Return (X, Y) of the center of cell containing provided text 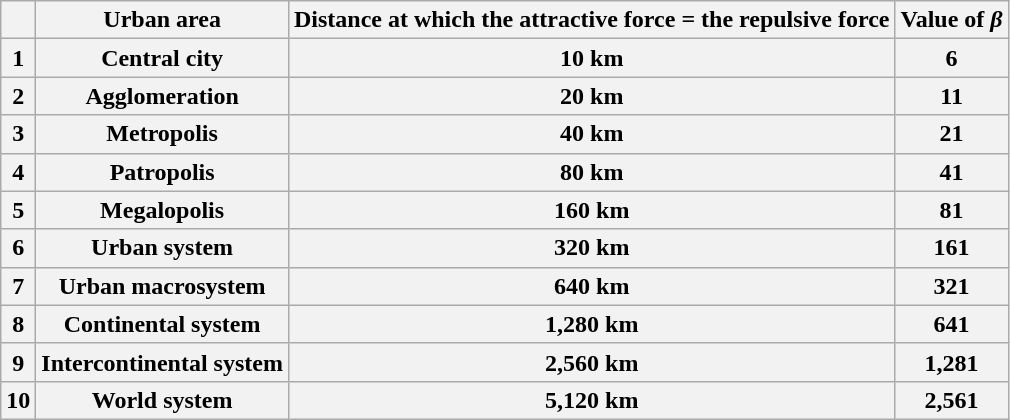
Urban area (162, 20)
Central city (162, 58)
Agglomeration (162, 96)
World system (162, 400)
4 (18, 172)
2,560 km (592, 362)
9 (18, 362)
1,280 km (592, 324)
10 (18, 400)
21 (952, 134)
320 km (592, 248)
2 (18, 96)
Megalopolis (162, 210)
160 km (592, 210)
81 (952, 210)
640 km (592, 286)
Metropolis (162, 134)
1,281 (952, 362)
Intercontinental system (162, 362)
10 km (592, 58)
Distance at which the attractive force = the repulsive force (592, 20)
3 (18, 134)
40 km (592, 134)
80 km (592, 172)
7 (18, 286)
Urban system (162, 248)
Urban macrosystem (162, 286)
Value of β (952, 20)
1 (18, 58)
Patropolis (162, 172)
41 (952, 172)
20 km (592, 96)
161 (952, 248)
8 (18, 324)
11 (952, 96)
2,561 (952, 400)
5 (18, 210)
641 (952, 324)
321 (952, 286)
Continental system (162, 324)
5,120 km (592, 400)
